Detect which cell encompasses the target text, then output its [X, Y] center coordinate. 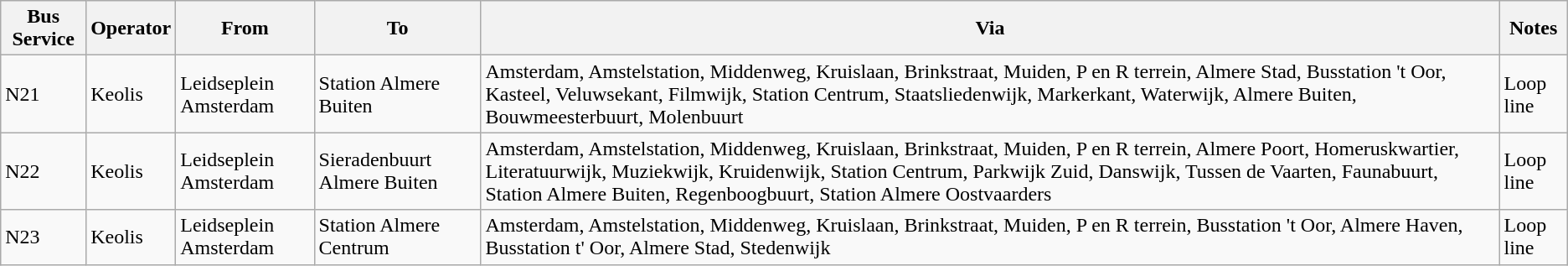
N22 [44, 171]
From [245, 29]
Station Almere Buiten [397, 94]
Via [990, 29]
Notes [1533, 29]
N23 [44, 237]
N21 [44, 94]
Bus Service [44, 29]
Sieradenbuurt Almere Buiten [397, 171]
Station Almere Centrum [397, 237]
Operator [131, 29]
To [397, 29]
